Capture the cell that displays the provided text and extract its [X, Y] central coordinate. 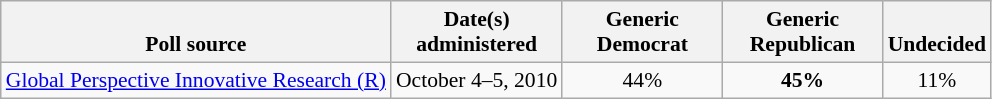
October 4–5, 2010 [476, 80]
44% [642, 80]
Global Perspective Innovative Research (R) [196, 80]
11% [937, 80]
Undecided [937, 32]
Poll source [196, 32]
Date(s)administered [476, 32]
45% [802, 80]
GenericRepublican [802, 32]
GenericDemocrat [642, 32]
